Return [x, y] of the center of cell containing provided text 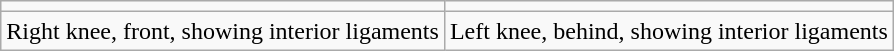
Left knee, behind, showing interior ligaments [668, 31]
Right knee, front, showing interior ligaments [223, 31]
